Scan for the cell matching the given text and deliver its [x, y] coordinate at center. 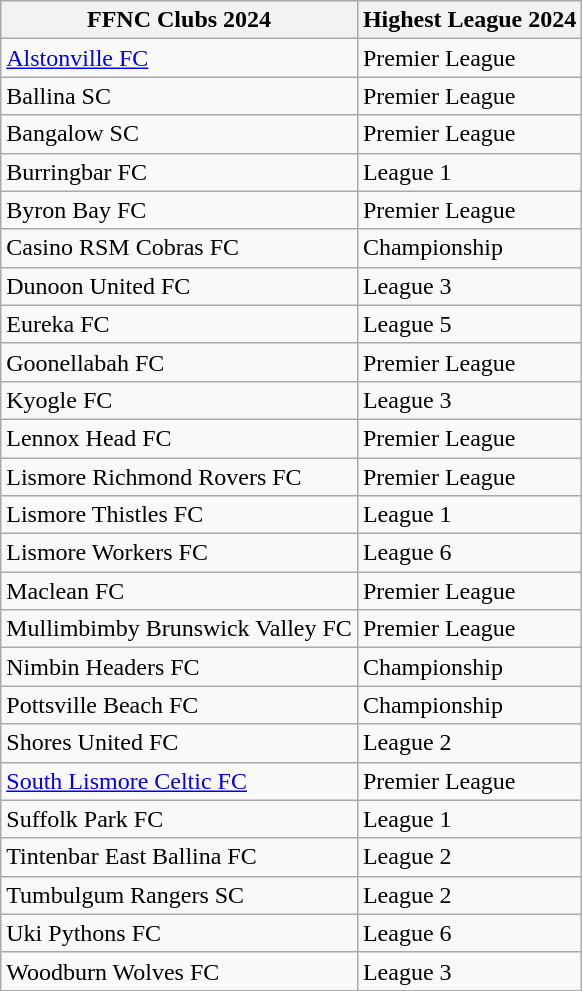
Uki Pythons FC [180, 933]
League 5 [469, 324]
Tumbulgum Rangers SC [180, 895]
Maclean FC [180, 591]
Kyogle FC [180, 400]
Eureka FC [180, 324]
Ballina SC [180, 96]
Goonellabah FC [180, 362]
Highest League 2024 [469, 20]
Byron Bay FC [180, 210]
Mullimbimby Brunswick Valley FC [180, 629]
Pottsville Beach FC [180, 705]
Casino RSM Cobras FC [180, 248]
Tintenbar East Ballina FC [180, 857]
Lennox Head FC [180, 438]
Lismore Thistles FC [180, 515]
Shores United FC [180, 743]
Bangalow SC [180, 134]
Lismore Richmond Rovers FC [180, 477]
Burringbar FC [180, 172]
Nimbin Headers FC [180, 667]
Dunoon United FC [180, 286]
Lismore Workers FC [180, 553]
Suffolk Park FC [180, 819]
Alstonville FC [180, 58]
Woodburn Wolves FC [180, 971]
FFNC Clubs 2024 [180, 20]
South Lismore Celtic FC [180, 781]
